Determine the (x, y) coordinate at the center of the cell enclosing the given text.  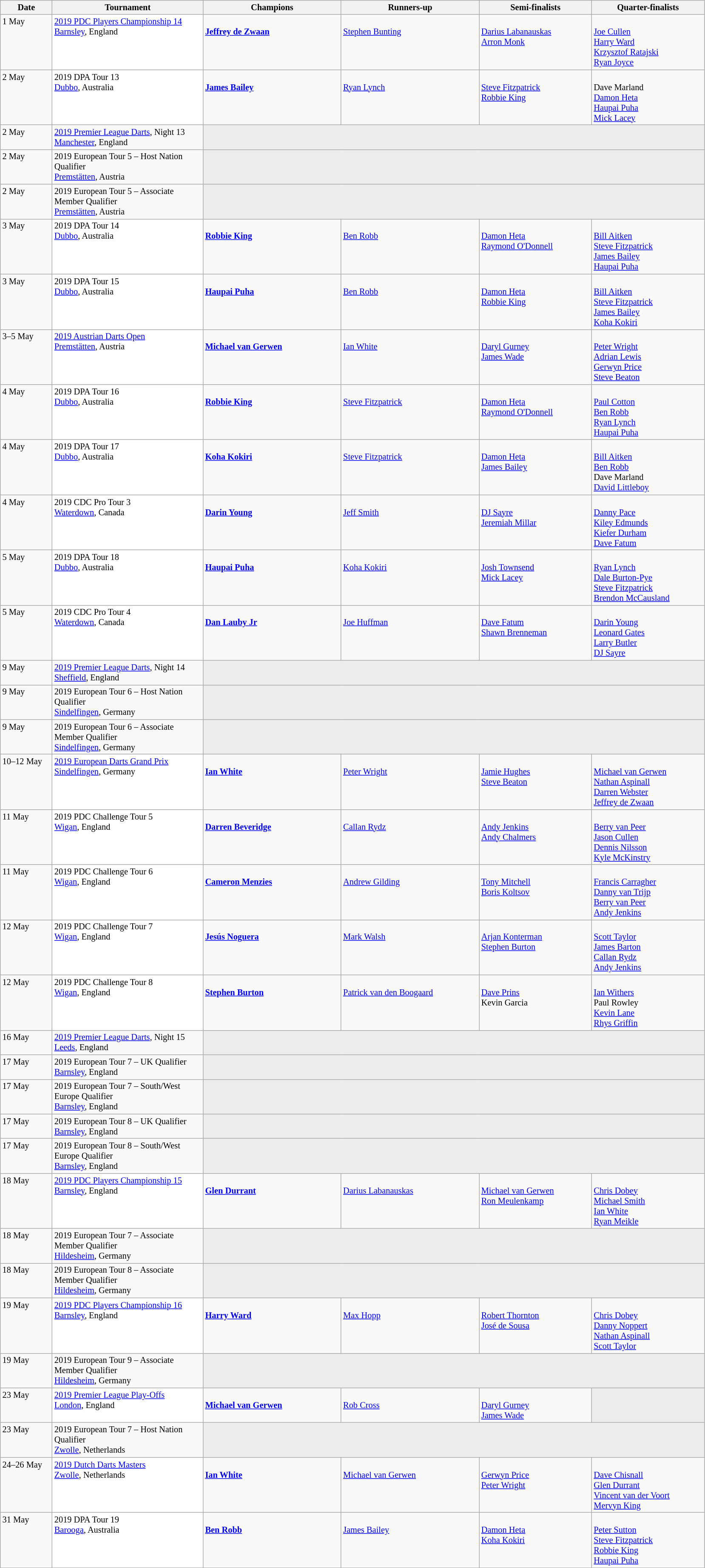
2019 DPA Tour 15Dubbo, Australia (128, 302)
Peter Sutton Steve Fitzpatrick Robbie King Haupai Puha (648, 1540)
2019 European Tour 5 – Associate Member Qualifier Premstätten, Austria (128, 202)
Andy Jenkins Andy Chalmers (536, 837)
Damon Heta Robbie King (536, 302)
Bill Aitken Steve Fitzpatrick James Bailey Haupai Puha (648, 246)
Chris Dobey Danny Noppert Nathan Aspinall Scott Taylor (648, 1325)
2019 DPA Tour 16Dubbo, Australia (128, 412)
2019 Premier League Play-OffsLondon, England (128, 1405)
Harry Ward (272, 1325)
2019 PDC Players Championship 15Barnsley, England (128, 1201)
Patrick van den Boogaard (410, 1002)
Stephen Bunting (410, 42)
Tony Mitchell Boris Koltsov (536, 892)
Dave Fatum Shawn Brenneman (536, 633)
Darren Beveridge (272, 837)
Peter Wright (410, 782)
Andrew Gilding (410, 892)
3–5 May (26, 357)
2019 European Darts Grand PrixSindelfingen, Germany (128, 782)
2019 DPA Tour 18Dubbo, Australia (128, 577)
Dan Lauby Jr (272, 633)
Joe Cullen Harry Ward Krzysztof Ratajski Ryan Joyce (648, 42)
Darin Young Leonard Gates Larry Butler DJ Sayre (648, 633)
2019 Premier League Darts, Night 13 Manchester, England (128, 137)
Paul Cotton Ben Robb Ryan Lynch Haupai Puha (648, 412)
2019 DPA Tour 17Dubbo, Australia (128, 467)
2019 CDC Pro Tour 4Waterdown, Canada (128, 633)
Jeff Smith (410, 523)
Jeffrey de Zwaan (272, 42)
2019 PDC Challenge Tour 8Wigan, England (128, 1002)
2019 PDC Challenge Tour 7Wigan, England (128, 947)
2019 European Tour 7 – Associate Member Qualifier Hildesheim, Germany (128, 1246)
2019 European Tour 6 – Associate Member Qualifier Sindelfingen, Germany (128, 737)
Peter Wright Adrian Lewis Gerwyn Price Steve Beaton (648, 357)
2019 European Tour 6 – Host Nation Qualifier Sindelfingen, Germany (128, 702)
Berry van Peer Jason Cullen Dennis Nilsson Kyle McKinstry (648, 837)
2019 DPA Tour 19Barooga, Australia (128, 1540)
2019 European Tour 7 – South/West Europe Qualifier Barnsley, England (128, 1097)
Arjan Konterman Stephen Burton (536, 947)
Bill Aitken Steve Fitzpatrick James Bailey Koha Kokiri (648, 302)
Gerwyn Price Peter Wright (536, 1485)
Darius Labanauskas (410, 1201)
2019 Premier League Darts, Night 15 Leeds, England (128, 1042)
2019 European Tour 5 – Host Nation Qualifier Premstätten, Austria (128, 167)
Francis Carragher Danny van Trijp Berry van Peer Andy Jenkins (648, 892)
16 May (26, 1042)
2019 PDC Challenge Tour 5Wigan, England (128, 837)
2019 CDC Pro Tour 3Waterdown, Canada (128, 523)
Callan Rydz (410, 837)
2019 PDC Challenge Tour 6Wigan, England (128, 892)
Max Hopp (410, 1325)
Darius Labanauskas Arron Monk (536, 42)
Dave Chisnall Glen Durrant Vincent van der Voort Mervyn King (648, 1485)
Danny Pace Kiley Edmunds Kiefer Durham Dave Fatum (648, 523)
Jesús Noguera (272, 947)
Rob Cross (410, 1405)
2019 European Tour 9 – Associate Member Qualifier Hildesheim, Germany (128, 1371)
Darin Young (272, 523)
DJ Sayre Jeremiah Millar (536, 523)
Damon Heta Koha Kokiri (536, 1540)
2019 PDC Players Championship 14Barnsley, England (128, 42)
1 May (26, 42)
31 May (26, 1540)
2019 Austrian Darts OpenPremstätten, Austria (128, 357)
Chris Dobey Michael Smith Ian White Ryan Meikle (648, 1201)
Cameron Menzies (272, 892)
Date (26, 7)
2019 European Tour 8 – Associate Member Qualifier Hildesheim, Germany (128, 1280)
Mark Walsh (410, 947)
Dave Marland Damon Heta Haupai Puha Mick Lacey (648, 97)
Josh Townsend Mick Lacey (536, 577)
Semi-finalists (536, 7)
2019 DPA Tour 13Dubbo, Australia (128, 97)
Quarter-finalists (648, 7)
Runners-up (410, 7)
Ian Withers Paul Rowley Kevin Lane Rhys Griffin (648, 1002)
Michael van Gerwen Nathan Aspinall Darren Webster Jeffrey de Zwaan (648, 782)
2019 European Tour 8 – UK Qualifier Barnsley, England (128, 1126)
Steve Fitzpatrick Robbie King (536, 97)
Ryan Lynch Dale Burton-Pye Steve Fitzpatrick Brendon McCausland (648, 577)
2019 DPA Tour 14Dubbo, Australia (128, 246)
10–12 May (26, 782)
2019 European Tour 7 – UK Qualifier Barnsley, England (128, 1067)
2019 Dutch Darts MastersZwolle, Netherlands (128, 1485)
Tournament (128, 7)
Scott Taylor James Barton Callan Rydz Andy Jenkins (648, 947)
Stephen Burton (272, 1002)
Joe Huffman (410, 633)
Ryan Lynch (410, 97)
Dave Prins Kevin Garcia (536, 1002)
2019 European Tour 8 – South/West Europe Qualifier Barnsley, England (128, 1156)
2019 European Tour 7 – Host Nation Qualifier Zwolle, Netherlands (128, 1440)
24–26 May (26, 1485)
Glen Durrant (272, 1201)
Michael van Gerwen Ron Meulenkamp (536, 1201)
Robert Thornton José de Sousa (536, 1325)
Jamie Hughes Steve Beaton (536, 782)
Champions (272, 7)
Damon Heta James Bailey (536, 467)
2019 Premier League Darts, Night 14 Sheffield, England (128, 673)
Bill Aitken Ben Robb Dave Marland David Littleboy (648, 467)
2019 PDC Players Championship 16Barnsley, England (128, 1325)
